Locate the cell with the specified text and output its [X, Y] center coordinate. 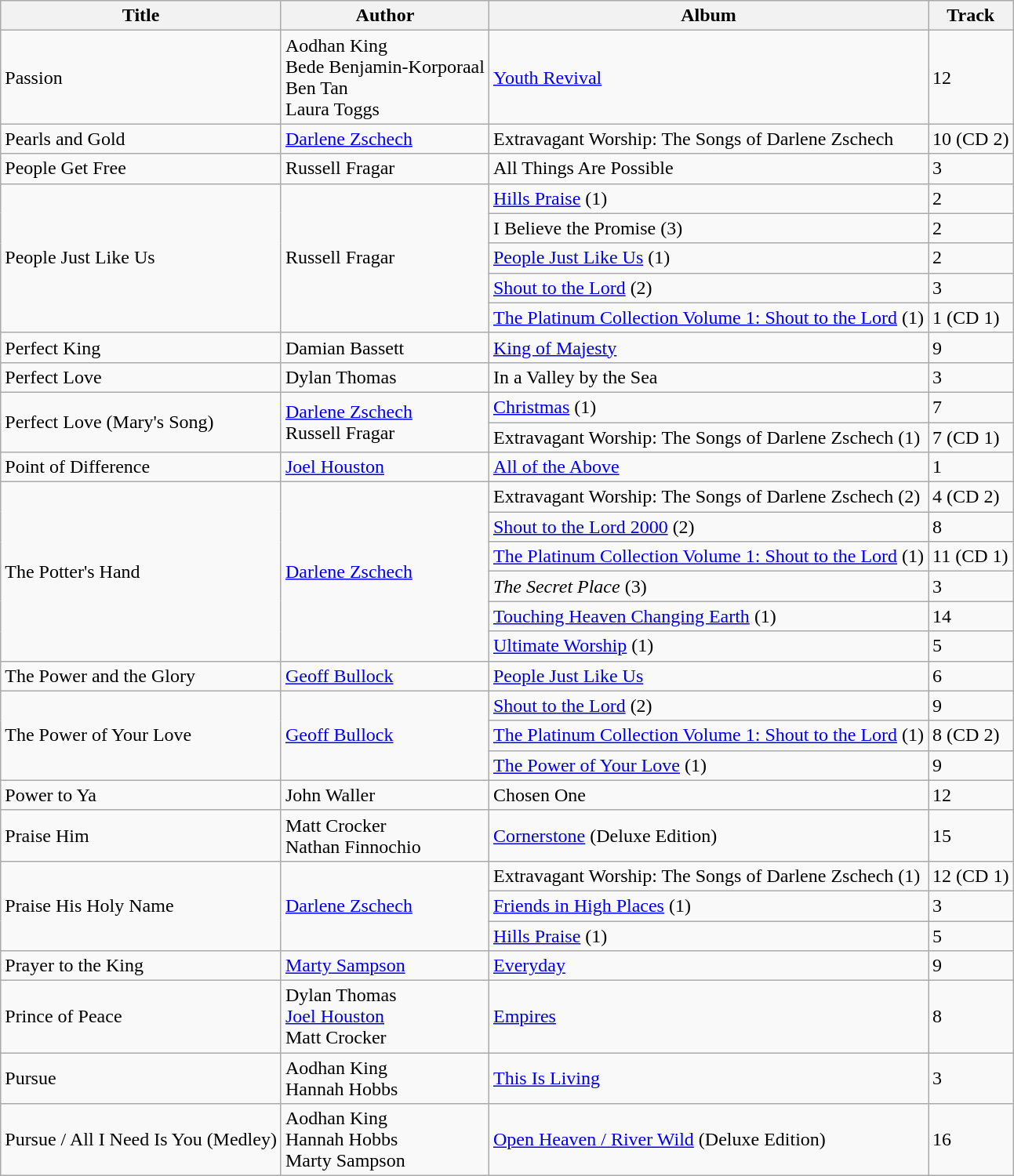
Extravagant Worship: The Songs of Darlene Zschech (2) [708, 497]
Point of Difference [141, 467]
1 [971, 467]
Title [141, 16]
Perfect King [141, 347]
Christmas (1) [708, 407]
Power to Ya [141, 795]
16 [971, 1140]
Youth Revival [708, 77]
Touching Heaven Changing Earth (1) [708, 616]
Praise Him [141, 836]
Dylan Thomas [384, 377]
12 (CD 1) [971, 876]
Ultimate Worship (1) [708, 646]
Perfect Love (Mary's Song) [141, 422]
4 (CD 2) [971, 497]
People Just Like Us (1) [708, 258]
People Get Free [141, 169]
Pearls and Gold [141, 139]
Pursue / All I Need Is You (Medley) [141, 1140]
King of Majesty [708, 347]
6 [971, 676]
Extravagant Worship: The Songs of Darlene Zschech [708, 139]
Aodhan King Hannah Hobbs Marty Sampson [384, 1140]
Praise His Holy Name [141, 906]
Dylan Thomas Joel Houston Matt Crocker [384, 1017]
Album [708, 16]
Open Heaven / River Wild (Deluxe Edition) [708, 1140]
Author [384, 16]
Aodhan King Hannah Hobbs [384, 1079]
Marty Sampson [384, 966]
The Power and the Glory [141, 676]
Shout to the Lord 2000 (2) [708, 527]
7 (CD 1) [971, 437]
All of the Above [708, 467]
Damian Bassett [384, 347]
Pursue [141, 1079]
Cornerstone (Deluxe Edition) [708, 836]
Darlene Zschech Russell Fragar [384, 422]
Friends in High Places (1) [708, 906]
7 [971, 407]
Everyday [708, 966]
Empires [708, 1017]
The Power of Your Love [141, 735]
1 (CD 1) [971, 318]
Matt Crocker Nathan Finnochio [384, 836]
The Power of Your Love (1) [708, 765]
Joel Houston [384, 467]
Passion [141, 77]
Prayer to the King [141, 966]
Prince of Peace [141, 1017]
8 (CD 2) [971, 735]
11 (CD 1) [971, 557]
In a Valley by the Sea [708, 377]
Track [971, 16]
Perfect Love [141, 377]
All Things Are Possible [708, 169]
The Secret Place (3) [708, 586]
The Potter's Hand [141, 572]
This Is Living [708, 1079]
Chosen One [708, 795]
14 [971, 616]
10 (CD 2) [971, 139]
John Waller [384, 795]
Aodhan King Bede Benjamin-Korporaal Ben Tan Laura Toggs [384, 77]
15 [971, 836]
I Believe the Promise (3) [708, 228]
